Return [x, y] of the center of cell containing provided text 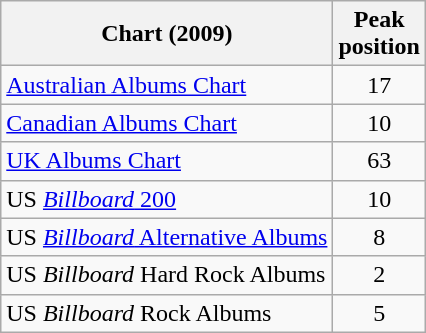
US Billboard Alternative Albums [167, 237]
Australian Albums Chart [167, 85]
8 [379, 237]
Peakposition [379, 34]
63 [379, 161]
US Billboard Rock Albums [167, 313]
Chart (2009) [167, 34]
Canadian Albums Chart [167, 123]
17 [379, 85]
5 [379, 313]
US Billboard 200 [167, 199]
US Billboard Hard Rock Albums [167, 275]
2 [379, 275]
UK Albums Chart [167, 161]
